Find where the given text appears and provide that cell's center as (x, y) coordinate. 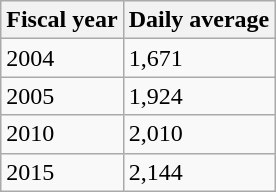
2005 (62, 96)
2004 (62, 58)
Daily average (199, 20)
2010 (62, 134)
2,144 (199, 172)
2015 (62, 172)
2,010 (199, 134)
1,924 (199, 96)
Fiscal year (62, 20)
1,671 (199, 58)
